Output the (x, y) coordinate of the center of the cell containing the given text.  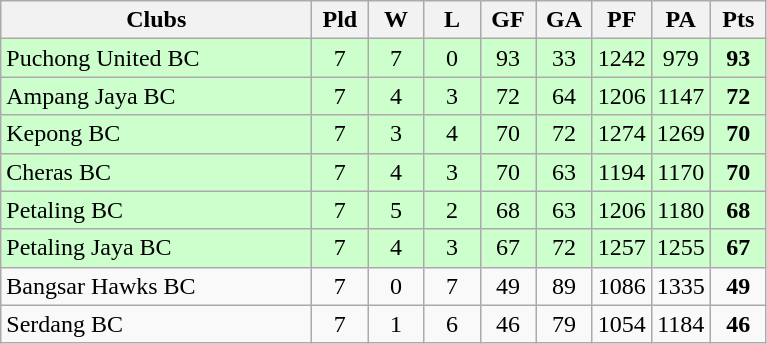
64 (564, 96)
2 (452, 210)
1180 (680, 210)
1255 (680, 248)
Puchong United BC (156, 58)
1335 (680, 286)
1242 (622, 58)
W (396, 20)
1194 (622, 172)
33 (564, 58)
Petaling BC (156, 210)
GF (508, 20)
1269 (680, 134)
Bangsar Hawks BC (156, 286)
Pts (738, 20)
Ampang Jaya BC (156, 96)
Serdang BC (156, 324)
1 (396, 324)
5 (396, 210)
Kepong BC (156, 134)
Petaling Jaya BC (156, 248)
1054 (622, 324)
Clubs (156, 20)
6 (452, 324)
1274 (622, 134)
1257 (622, 248)
Pld (340, 20)
L (452, 20)
1184 (680, 324)
GA (564, 20)
1170 (680, 172)
Cheras BC (156, 172)
PA (680, 20)
79 (564, 324)
1147 (680, 96)
89 (564, 286)
1086 (622, 286)
979 (680, 58)
PF (622, 20)
